Detect which cell encompasses the target text, then output its [x, y] center coordinate. 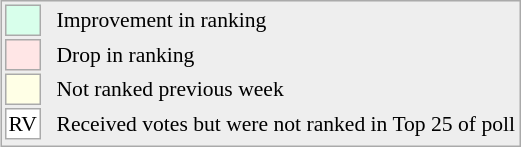
Improvement in ranking [286, 20]
Received votes but were not ranked in Top 25 of poll [286, 124]
RV [23, 124]
Not ranked previous week [286, 90]
Drop in ranking [286, 55]
